Scan for the cell matching the given text and deliver its [X, Y] coordinate at center. 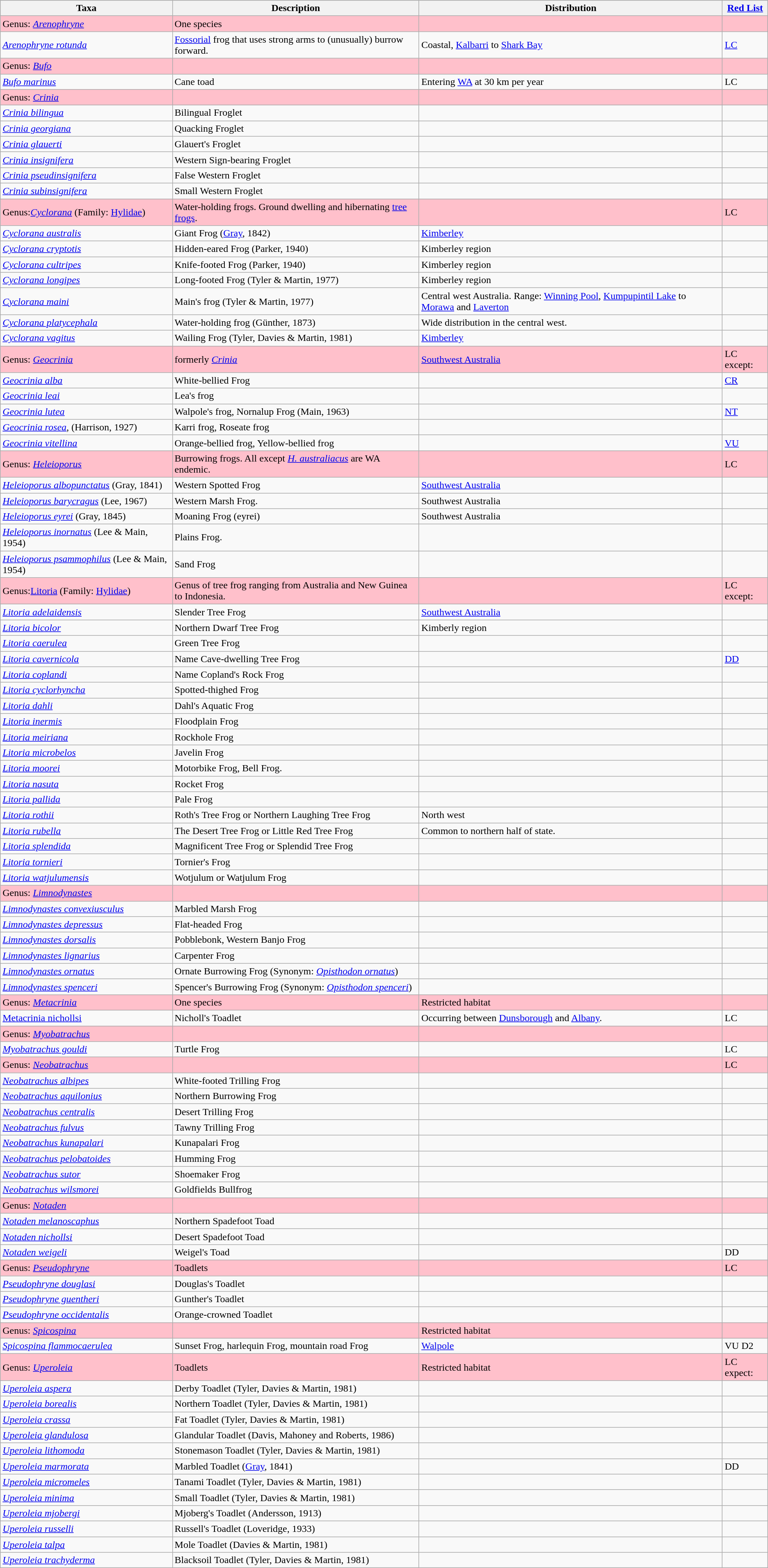
Uperoleia trachyderma [86, 1560]
Litoria adelaidensis [86, 612]
Cane toad [295, 82]
Neobatrachus kunapalari [86, 1143]
Limnodynastes depressus [86, 924]
Notaden melanoscaphus [86, 1221]
Uperoleia glandulosa [86, 1435]
Genus: Geocrinia [86, 359]
Heleioporus eyrei (Gray, 1845) [86, 517]
Litoria pallida [86, 800]
CR [745, 380]
Roth's Tree Frog or Northern Laughing Tree Frog [295, 815]
Cyclorana australis [86, 233]
Shoemaker Frog [295, 1174]
Sand Frog [295, 565]
Litoria splendida [86, 846]
Notaden nichollsi [86, 1237]
Glauert's Froglet [295, 144]
LC expect: [745, 1367]
Bilingual Froglet [295, 113]
Uperoleia crassa [86, 1419]
Litoria meiriana [86, 737]
Pale Frog [295, 800]
Litoria tornieri [86, 862]
Genus: Pseudophryne [86, 1268]
Green Tree Frog [295, 643]
Flat-headed Frog [295, 924]
Uperoleia aspera [86, 1388]
Rocket Frog [295, 784]
Dahl's Aquatic Frog [295, 706]
Quacking Froglet [295, 128]
Desert Spadefoot Toad [295, 1237]
Crinia bilingua [86, 113]
Name Copland's Rock Frog [295, 674]
NT [745, 411]
Western Spotted Frog [295, 485]
Burrowing frogs. All except H. australiacus are WA endemic. [295, 464]
Cyclorana cultripes [86, 265]
Litoria microbelos [86, 752]
Genus: Crinia [86, 97]
Heleioporus inornatus (Lee & Main, 1954) [86, 537]
Knife-footed Frog (Parker, 1940) [295, 265]
Limnodynastes spenceri [86, 987]
Karri frog, Roseate frog [295, 427]
Crinia insignifera [86, 160]
Crinia subinsignifera [86, 191]
Litoria bicolor [86, 628]
Litoria nasuta [86, 784]
Genus: Myobatrachus [86, 1033]
Name Cave-dwelling Tree Frog [295, 659]
Uperoleia talpa [86, 1545]
Humming Frog [295, 1159]
Bufo marinus [86, 82]
Desert Trilling Frog [295, 1112]
Uperoleia minima [86, 1497]
Derby Toadlet (Tyler, Davies & Martin, 1981) [295, 1388]
Wailing Frog (Tyler, Davies & Martin, 1981) [295, 338]
Northern Toadlet (Tyler, Davies & Martin, 1981) [295, 1404]
Ornate Burrowing Frog (Synonym: Opisthodon ornatus) [295, 971]
Pseudophryne occidentalis [86, 1315]
Geocrinia leai [86, 396]
Cyclorana cryptotis [86, 249]
Main's frog (Tyler & Martin, 1977) [295, 301]
Genus: Limnodynastes [86, 893]
Motorbike Frog, Bell Frog. [295, 768]
Plains Frog. [295, 537]
Fat Toadlet (Tyler, Davies & Martin, 1981) [295, 1419]
Genus: Heleioporus [86, 464]
Giant Frog (Gray, 1842) [295, 233]
Taxa [86, 8]
Heleioporus psammophilus (Lee & Main, 1954) [86, 565]
Genus: Metacrinia [86, 1002]
Western Marsh Frog. [295, 501]
Long-footed Frog (Tyler & Martin, 1977) [295, 280]
Crinia georgiana [86, 128]
Litoria cyclorhyncha [86, 690]
Northern Burrowing Frog [295, 1096]
VU [745, 443]
Neobatrachus pelobatoides [86, 1159]
Litoria cavernicola [86, 659]
Water-holding frogs. Ground dwelling and hibernating tree frogs. [295, 212]
White-bellied Frog [295, 380]
Nicholl's Toadlet [295, 1018]
Blacksoil Toadlet (Tyler, Davies & Martin, 1981) [295, 1560]
Lea's frog [295, 396]
Walpole's frog, Nornalup Frog (Main, 1963) [295, 411]
Wide distribution in the central west. [571, 322]
Genus: Notaden [86, 1205]
North west [571, 815]
Moaning Frog (eyrei) [295, 517]
Genus: Bufo [86, 66]
Litoria inermis [86, 721]
Glandular Toadlet (Davis, Mahoney and Roberts, 1986) [295, 1435]
Litoria rothii [86, 815]
Western Sign-bearing Froglet [295, 160]
Crinia glauerti [86, 144]
Litoria rubella [86, 831]
Description [295, 8]
Gunther's Toadlet [295, 1299]
Central west Australia. Range: Winning Pool, Kumpupintil Lake to Morawa and Laverton [571, 301]
Uperoleia lithomoda [86, 1451]
Genus: Neobatrachus [86, 1065]
Tawny Trilling Frog [295, 1127]
Genus: Spicospina [86, 1330]
Notaden weigeli [86, 1252]
Russell's Toadlet (Loveridge, 1933) [295, 1529]
Neobatrachus aquilonius [86, 1096]
Pseudophryne guentheri [86, 1299]
Cyclorana longipes [86, 280]
Hidden-eared Frog (Parker, 1940) [295, 249]
Small Toadlet (Tyler, Davies & Martin, 1981) [295, 1497]
Genus: Uperoleia [86, 1367]
Geocrinia vitellina [86, 443]
The Desert Tree Frog or Little Red Tree Frog [295, 831]
Fossorial frog that uses strong arms to (unusually) burrow forward. [295, 45]
Genus: Arenophryne [86, 24]
Uperoleia borealis [86, 1404]
Limnodynastes ornatus [86, 971]
Arenophryne rotunda [86, 45]
Neobatrachus wilsmorei [86, 1190]
Northern Dwarf Tree Frog [295, 628]
Pseudophryne douglasi [86, 1284]
Carpenter Frog [295, 955]
Genus of tree frog ranging from Australia and New Guinea to Indonesia. [295, 591]
Limnodynastes convexiusculus [86, 909]
Crinia pseudinsignifera [86, 175]
Spicospina flammocaerulea [86, 1346]
Weigel's Toad [295, 1252]
Limnodynastes dorsalis [86, 940]
Uperoleia mjobergi [86, 1513]
Spencer's Burrowing Frog (Synonym: Opisthodon spenceri) [295, 987]
Litoria watjulumensis [86, 878]
Neobatrachus albipes [86, 1081]
Myobatrachus gouldi [86, 1049]
Mjoberg's Toadlet (Andersson, 1913) [295, 1513]
Floodplain Frog [295, 721]
Northern Spadefoot Toad [295, 1221]
Neobatrachus centralis [86, 1112]
Distribution [571, 8]
Common to northern half of state. [571, 831]
Litoria moorei [86, 768]
Kimberly region [571, 628]
Heleioporus barycragus (Lee, 1967) [86, 501]
Walpole [571, 1346]
Uperoleia russelli [86, 1529]
Red List [745, 8]
Small Western Froglet [295, 191]
Mole Toadlet (Davies & Martin, 1981) [295, 1545]
Heleioporus albopunctatus (Gray, 1841) [86, 485]
False Western Froglet [295, 175]
VU D2 [745, 1346]
Cyclorana maini [86, 301]
Rockhole Frog [295, 737]
Slender Tree Frog [295, 612]
Pobblebonk, Western Banjo Frog [295, 940]
Uperoleia micromeles [86, 1482]
Marbled Marsh Frog [295, 909]
Entering WA at 30 km per year [571, 82]
Geocrinia lutea [86, 411]
Cyclorana vagitus [86, 338]
Douglas's Toadlet [295, 1284]
Occurring between Dunsborough and Albany. [571, 1018]
Javelin Frog [295, 752]
Genus:Litoria (Family: Hylidae) [86, 591]
Magnificent Tree Frog or Splendid Tree Frog [295, 846]
Spotted-thighed Frog [295, 690]
Sunset Frog, harlequin Frog, mountain road Frog [295, 1346]
Geocrinia alba [86, 380]
Litoria caerulea [86, 643]
Water-holding frog (Günther, 1873) [295, 322]
Genus:Cyclorana (Family: Hylidae) [86, 212]
Cyclorana platycephala [86, 322]
Wotjulum or Watjulum Frog [295, 878]
White-footed Trilling Frog [295, 1081]
Neobatrachus sutor [86, 1174]
Stonemason Toadlet (Tyler, Davies & Martin, 1981) [295, 1451]
Neobatrachus fulvus [86, 1127]
Metacrinia nichollsi [86, 1018]
Turtle Frog [295, 1049]
Litoria coplandi [86, 674]
formerly Crinia [295, 359]
Tanami Toadlet (Tyler, Davies & Martin, 1981) [295, 1482]
Orange-bellied frog, Yellow-bellied frog [295, 443]
Marbled Toadlet (Gray, 1841) [295, 1466]
Goldfields Bullfrog [295, 1190]
Geocrinia rosea, (Harrison, 1927) [86, 427]
Orange-crowned Toadlet [295, 1315]
Kunapalari Frog [295, 1143]
Coastal, Kalbarri to Shark Bay [571, 45]
Uperoleia marmorata [86, 1466]
Litoria dahli [86, 706]
Tornier's Frog [295, 862]
Limnodynastes lignarius [86, 955]
